Extract the [X, Y] coordinate from the center of the cell holding the provided text.  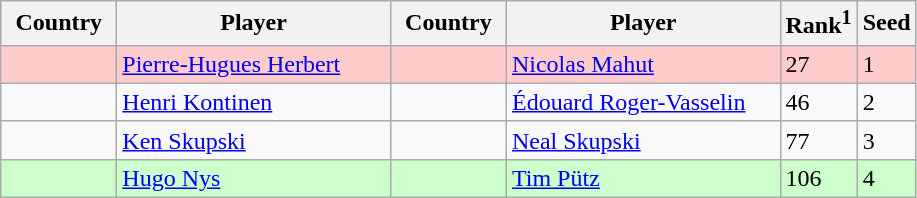
Édouard Roger-Vasselin [643, 102]
Neal Skupski [643, 140]
Rank1 [818, 24]
4 [886, 178]
Seed [886, 24]
106 [818, 178]
1 [886, 64]
3 [886, 140]
Henri Kontinen [254, 102]
Hugo Nys [254, 178]
Nicolas Mahut [643, 64]
Pierre-Hugues Herbert [254, 64]
2 [886, 102]
Ken Skupski [254, 140]
46 [818, 102]
Tim Pütz [643, 178]
77 [818, 140]
27 [818, 64]
